Detect which cell encompasses the target text, then output its [X, Y] center coordinate. 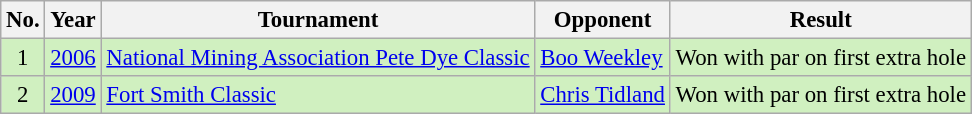
No. [23, 20]
Chris Tidland [602, 95]
Result [820, 20]
2006 [73, 58]
1 [23, 58]
Year [73, 20]
Fort Smith Classic [318, 95]
Tournament [318, 20]
2009 [73, 95]
Opponent [602, 20]
2 [23, 95]
National Mining Association Pete Dye Classic [318, 58]
Boo Weekley [602, 58]
